Output the [X, Y] coordinate of the center of the cell containing the given text.  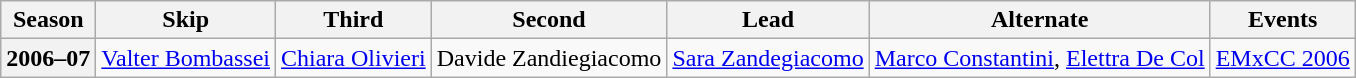
2006–07 [48, 58]
Alternate [1040, 20]
Davide Zandiegiacomo [549, 58]
Marco Constantini, Elettra De Col [1040, 58]
Lead [768, 20]
Valter Bombassei [186, 58]
Skip [186, 20]
Season [48, 20]
Events [1282, 20]
Third [354, 20]
Sara Zandegiacomo [768, 58]
EMxCC 2006 [1282, 58]
Second [549, 20]
Chiara Olivieri [354, 58]
